From the cell containing the given text, extract its center point as [X, Y] coordinate. 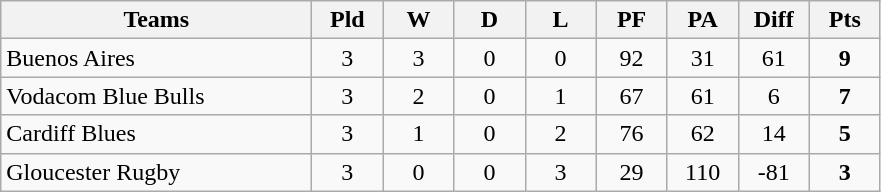
76 [632, 134]
Pld [348, 20]
62 [702, 134]
Gloucester Rugby [156, 172]
-81 [774, 172]
67 [632, 96]
Teams [156, 20]
9 [844, 58]
31 [702, 58]
Buenos Aires [156, 58]
D [490, 20]
5 [844, 134]
Pts [844, 20]
Cardiff Blues [156, 134]
Vodacom Blue Bulls [156, 96]
110 [702, 172]
PA [702, 20]
L [560, 20]
29 [632, 172]
W [418, 20]
92 [632, 58]
14 [774, 134]
Diff [774, 20]
6 [774, 96]
7 [844, 96]
PF [632, 20]
